Return the (X, Y) coordinate for the center point of the cell that contains the specified text.  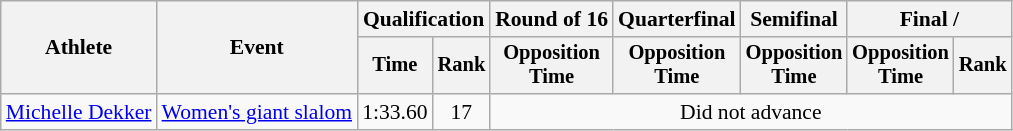
1:33.60 (394, 112)
Event (258, 48)
Women's giant slalom (258, 112)
Time (394, 66)
Michelle Dekker (79, 112)
Did not advance (750, 112)
Semifinal (794, 19)
Round of 16 (552, 19)
17 (462, 112)
Qualification (424, 19)
Final / (929, 19)
Athlete (79, 48)
Quarterfinal (677, 19)
